Identify which cell holds the provided text, then report its (X, Y) central coordinate. 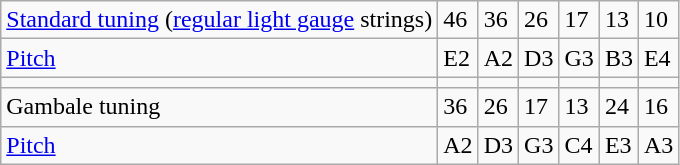
C4 (579, 145)
E2 (458, 58)
E3 (618, 145)
E4 (658, 58)
Standard tuning (regular light gauge strings) (220, 20)
A3 (658, 145)
10 (658, 20)
16 (658, 107)
Gambale tuning (220, 107)
B3 (618, 58)
24 (618, 107)
46 (458, 20)
